Provide the [x, y] coordinate of the cell's center where the given text is located.  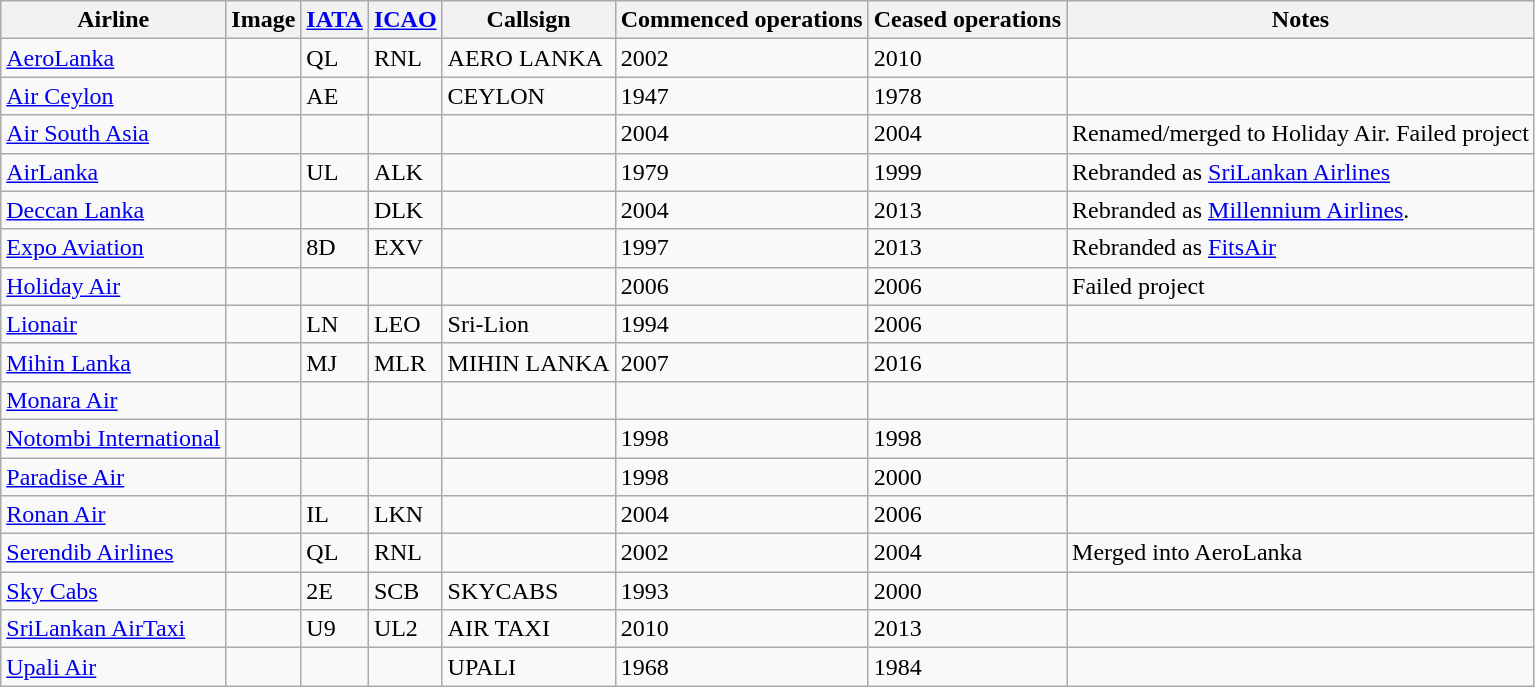
ALK [405, 172]
Renamed/merged to Holiday Air. Failed project [1301, 134]
AeroLanka [114, 58]
Notombi International [114, 438]
SCB [405, 591]
1997 [742, 248]
Ronan Air [114, 515]
Holiday Air [114, 286]
Ceased operations [967, 20]
Rebranded as Millennium Airlines. [1301, 210]
IATA [335, 20]
1993 [742, 591]
DLK [405, 210]
MLR [405, 362]
Air South Asia [114, 134]
LKN [405, 515]
ICAO [405, 20]
AERO LANKA [528, 58]
UL2 [405, 629]
Sky Cabs [114, 591]
Image [264, 20]
Rebranded as FitsAir [1301, 248]
EXV [405, 248]
Expo Aviation [114, 248]
Callsign [528, 20]
1947 [742, 96]
SriLankan AirTaxi [114, 629]
CEYLON [528, 96]
Airline [114, 20]
Merged into AeroLanka [1301, 553]
1968 [742, 667]
Notes [1301, 20]
UPALI [528, 667]
AE [335, 96]
2E [335, 591]
UL [335, 172]
Air Ceylon [114, 96]
IL [335, 515]
AirLanka [114, 172]
8D [335, 248]
SKYCABS [528, 591]
2016 [967, 362]
Sri-Lion [528, 324]
1979 [742, 172]
1984 [967, 667]
Mihin Lanka [114, 362]
MJ [335, 362]
Rebranded as SriLankan Airlines [1301, 172]
LEO [405, 324]
Monara Air [114, 400]
Commenced operations [742, 20]
MIHIN LANKA [528, 362]
2007 [742, 362]
Upali Air [114, 667]
1994 [742, 324]
U9 [335, 629]
Deccan Lanka [114, 210]
1999 [967, 172]
Failed project [1301, 286]
1978 [967, 96]
Paradise Air [114, 477]
Serendib Airlines [114, 553]
LN [335, 324]
Lionair [114, 324]
AIR TAXI [528, 629]
